Return the [X, Y] coordinate for the center point of the cell that contains the specified text.  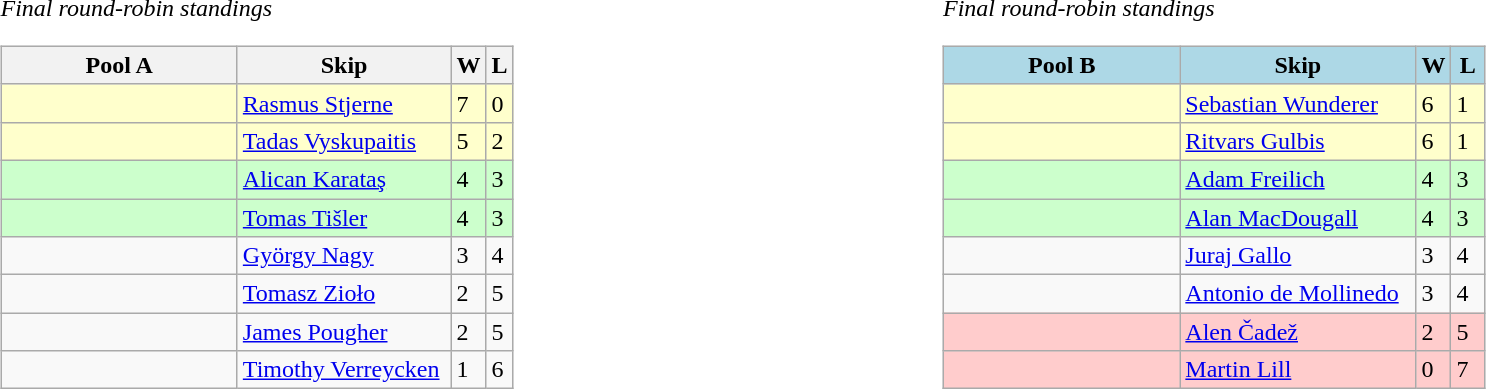
Tomas Tišler [344, 217]
Pool A [119, 65]
Alican Karataş [344, 179]
Alen Čadež [1298, 332]
Rasmus Stjerne [344, 103]
Ritvars Gulbis [1298, 141]
James Pougher [344, 332]
Juraj Gallo [1298, 256]
Martin Lill [1298, 370]
Adam Freilich [1298, 179]
Pool B [1062, 65]
György Nagy [344, 256]
Timothy Verreycken [344, 370]
Alan MacDougall [1298, 217]
Tadas Vyskupaitis [344, 141]
Antonio de Mollinedo [1298, 294]
Sebastian Wunderer [1298, 103]
Tomasz Zioło [344, 294]
